Locate the cell with the specified text and output its (x, y) center coordinate. 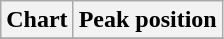
Peak position (148, 20)
Chart (37, 20)
